Capture the cell that displays the provided text and extract its (x, y) central coordinate. 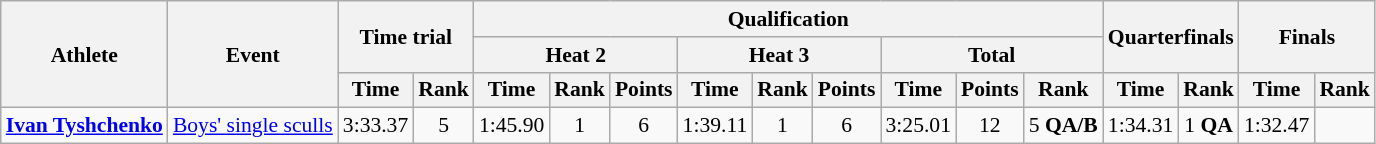
Quarterfinals (1171, 36)
1:39.11 (716, 126)
3:25.01 (918, 126)
1:34.31 (1140, 126)
Event (253, 54)
5 (444, 126)
5 QA/B (1064, 126)
1 QA (1208, 126)
12 (990, 126)
Heat 3 (780, 55)
Total (991, 55)
Ivan Tyshchenko (84, 126)
Heat 2 (576, 55)
Boys' single sculls (253, 126)
1:32.47 (1276, 126)
Qualification (788, 19)
Finals (1307, 36)
1:45.90 (512, 126)
Athlete (84, 54)
Time trial (406, 36)
3:33.37 (376, 126)
